Search for the cell housing the specified text and yield its (X, Y) center coordinate. 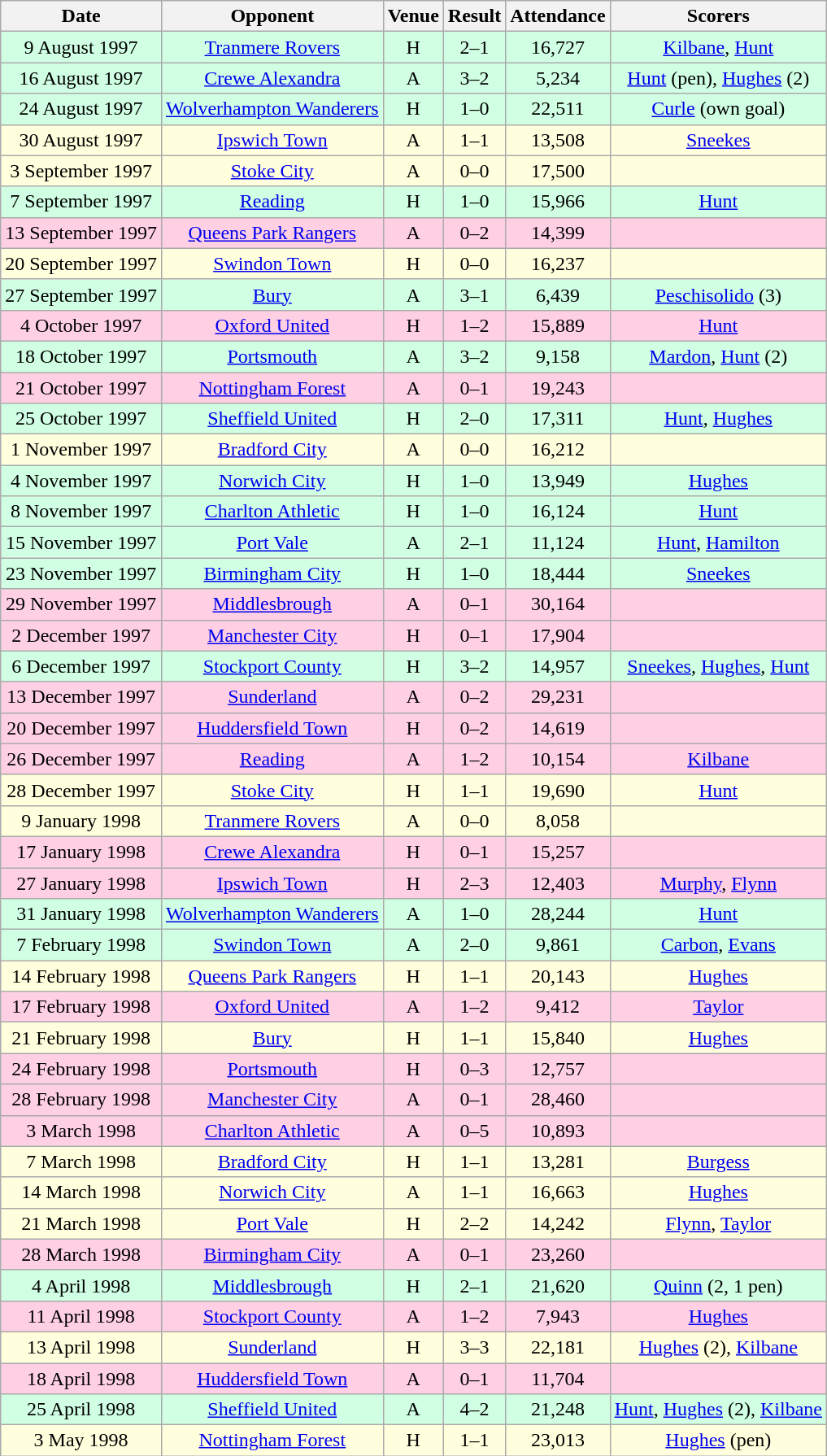
13 April 1998 (81, 1347)
31 January 1998 (81, 914)
28,244 (558, 914)
14 March 1998 (81, 1192)
29 November 1997 (81, 604)
7 February 1998 (81, 945)
5,234 (558, 78)
23 November 1997 (81, 573)
4–2 (474, 1410)
10,154 (558, 759)
15,840 (558, 1038)
13,281 (558, 1162)
4 October 1997 (81, 325)
18 April 1998 (81, 1379)
17,904 (558, 635)
Scorers (718, 16)
11,704 (558, 1379)
15,257 (558, 852)
11 April 1998 (81, 1316)
15 November 1997 (81, 543)
14,242 (558, 1223)
16,212 (558, 450)
30,164 (558, 604)
Murphy, Flynn (718, 883)
Carbon, Evans (718, 945)
8 November 1997 (81, 512)
28,460 (558, 1100)
3 September 1997 (81, 171)
15,966 (558, 202)
11,124 (558, 543)
3 May 1998 (81, 1441)
1 November 1997 (81, 450)
15,889 (558, 325)
Hunt, Hughes (2), Kilbane (718, 1410)
21,620 (558, 1285)
Date (81, 16)
26 December 1997 (81, 759)
16,124 (558, 512)
16 August 1997 (81, 78)
Burgess (718, 1162)
8,058 (558, 821)
4 November 1997 (81, 481)
3–3 (474, 1347)
Hughes (2), Kilbane (718, 1347)
Flynn, Taylor (718, 1223)
Quinn (2, 1 pen) (718, 1285)
12,403 (558, 883)
Hunt, Hughes (718, 419)
13,949 (558, 481)
2 December 1997 (81, 635)
19,243 (558, 388)
Kilbane (718, 759)
Kilbane, Hunt (718, 47)
30 August 1997 (81, 140)
7 March 1998 (81, 1162)
17,500 (558, 171)
24 February 1998 (81, 1069)
Hunt (pen), Hughes (2) (718, 78)
13,508 (558, 140)
29,231 (558, 697)
21 October 1997 (81, 388)
14,957 (558, 666)
4 April 1998 (81, 1285)
21 February 1998 (81, 1038)
Mardon, Hunt (2) (718, 356)
28 February 1998 (81, 1100)
0–5 (474, 1131)
18,444 (558, 573)
14,619 (558, 728)
Hughes (pen) (718, 1441)
9 August 1997 (81, 47)
0–3 (474, 1069)
Venue (413, 16)
Attendance (558, 16)
28 December 1997 (81, 790)
Hunt, Hamilton (718, 543)
7 September 1997 (81, 202)
9 January 1998 (81, 821)
2–2 (474, 1223)
7,943 (558, 1316)
19,690 (558, 790)
20,143 (558, 976)
21 March 1998 (81, 1223)
17 February 1998 (81, 1007)
12,757 (558, 1069)
14,399 (558, 233)
Curle (own goal) (718, 109)
9,861 (558, 945)
23,013 (558, 1441)
13 December 1997 (81, 697)
23,260 (558, 1254)
24 August 1997 (81, 109)
22,181 (558, 1347)
21,248 (558, 1410)
17 January 1998 (81, 852)
16,663 (558, 1192)
22,511 (558, 109)
16,727 (558, 47)
Sneekes, Hughes, Hunt (718, 666)
2–3 (474, 883)
Result (474, 16)
16,237 (558, 264)
Peschisolido (3) (718, 294)
25 October 1997 (81, 419)
6 December 1997 (81, 666)
20 December 1997 (81, 728)
20 September 1997 (81, 264)
9,412 (558, 1007)
13 September 1997 (81, 233)
14 February 1998 (81, 976)
25 April 1998 (81, 1410)
Taylor (718, 1007)
10,893 (558, 1131)
6,439 (558, 294)
28 March 1998 (81, 1254)
18 October 1997 (81, 356)
27 September 1997 (81, 294)
27 January 1998 (81, 883)
3–1 (474, 294)
17,311 (558, 419)
Opponent (272, 16)
3 March 1998 (81, 1131)
9,158 (558, 356)
